Identify which cell holds the provided text, then report its [x, y] central coordinate. 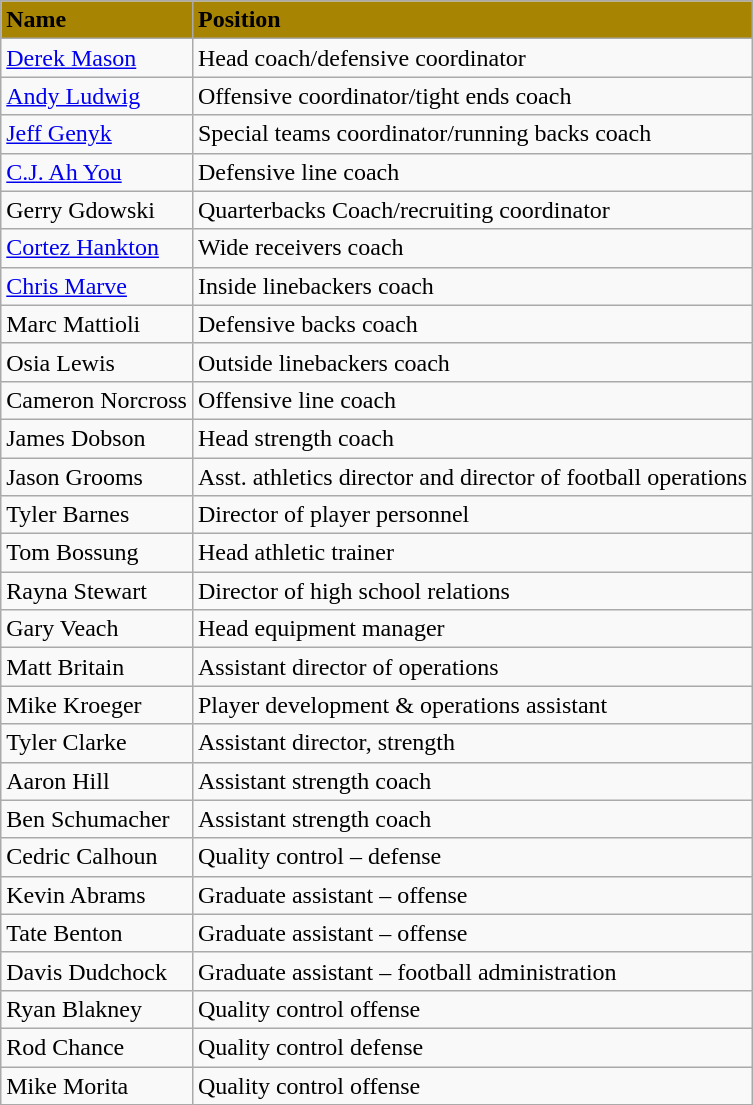
Cameron Norcross [97, 400]
Offensive line coach [472, 400]
Head strength coach [472, 438]
Quarterbacks Coach/recruiting coordinator [472, 210]
Tyler Barnes [97, 515]
Kevin Abrams [97, 895]
Tate Benton [97, 933]
Osia Lewis [97, 362]
Mike Kroeger [97, 705]
Mike Morita [97, 1085]
Jason Grooms [97, 477]
Position [472, 20]
Tyler Clarke [97, 743]
Jeff Genyk [97, 134]
Gerry Gdowski [97, 210]
Assistant director, strength [472, 743]
Director of high school relations [472, 591]
Defensive line coach [472, 172]
Offensive coordinator/tight ends coach [472, 96]
Cortez Hankton [97, 248]
Aaron Hill [97, 781]
Gary Veach [97, 629]
James Dobson [97, 438]
Director of player personnel [472, 515]
Name [97, 20]
Player development & operations assistant [472, 705]
Quality control defense [472, 1047]
C.J. Ah You [97, 172]
Derek Mason [97, 58]
Marc Mattioli [97, 324]
Ben Schumacher [97, 819]
Defensive backs coach [472, 324]
Quality control – defense [472, 857]
Rayna Stewart [97, 591]
Cedric Calhoun [97, 857]
Head athletic trainer [472, 553]
Wide receivers coach [472, 248]
Asst. athletics director and director of football operations [472, 477]
Rod Chance [97, 1047]
Andy Ludwig [97, 96]
Inside linebackers coach [472, 286]
Head equipment manager [472, 629]
Head coach/defensive coordinator [472, 58]
Chris Marve [97, 286]
Ryan Blakney [97, 1009]
Outside linebackers coach [472, 362]
Assistant director of operations [472, 667]
Graduate assistant – football administration [472, 971]
Davis Dudchock [97, 971]
Matt Britain [97, 667]
Tom Bossung [97, 553]
Special teams coordinator/running backs coach [472, 134]
